For the text-containing cell, return its midpoint in [X, Y] coordinate format. 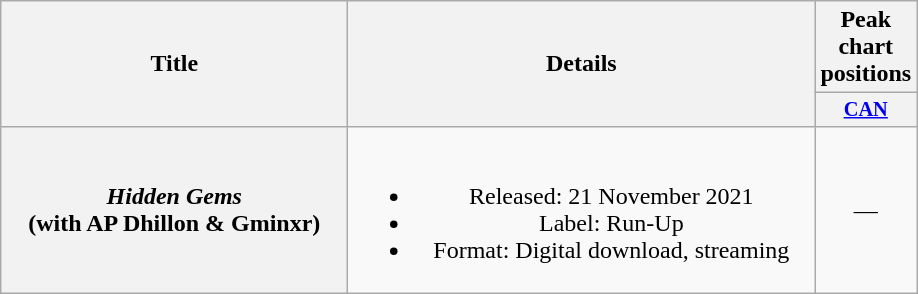
Details [582, 64]
— [866, 210]
Title [174, 64]
CAN [866, 110]
Hidden Gems(with AP Dhillon & Gminxr) [174, 210]
Peak chart positions [866, 47]
Released: 21 November 2021Label: Run-UpFormat: Digital download, streaming [582, 210]
